Return the [x, y] coordinate for the center point of the cell that contains the specified text.  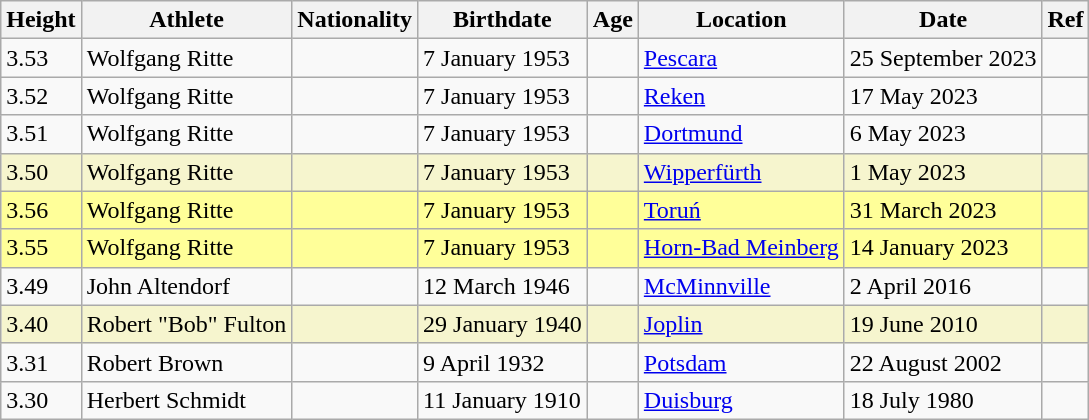
Height [41, 20]
3.51 [41, 134]
19 June 2010 [943, 324]
Birthdate [503, 20]
6 May 2023 [943, 134]
Dortmund [741, 134]
18 July 1980 [943, 400]
14 January 2023 [943, 248]
9 April 1932 [503, 362]
Wipperfürth [741, 172]
3.53 [41, 58]
Athlete [186, 20]
Robert Brown [186, 362]
2 April 2016 [943, 286]
17 May 2023 [943, 96]
Age [612, 20]
Joplin [741, 324]
McMinnville [741, 286]
3.40 [41, 324]
3.49 [41, 286]
Duisburg [741, 400]
3.50 [41, 172]
3.31 [41, 362]
25 September 2023 [943, 58]
22 August 2002 [943, 362]
1 May 2023 [943, 172]
Toruń [741, 210]
3.55 [41, 248]
Pescara [741, 58]
Reken [741, 96]
31 March 2023 [943, 210]
Date [943, 20]
Ref [1066, 20]
Herbert Schmidt [186, 400]
3.52 [41, 96]
3.56 [41, 210]
Location [741, 20]
John Altendorf [186, 286]
12 March 1946 [503, 286]
Horn-Bad Meinberg [741, 248]
3.30 [41, 400]
Nationality [355, 20]
11 January 1910 [503, 400]
Potsdam [741, 362]
Robert "Bob" Fulton [186, 324]
29 January 1940 [503, 324]
